Detect which cell encompasses the target text, then output its [x, y] center coordinate. 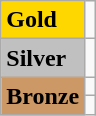
Silver [43, 58]
Gold [43, 20]
Bronze [43, 96]
